Pinpoint the cell where the given text exists, returning its [x, y] midpoint coordinate. 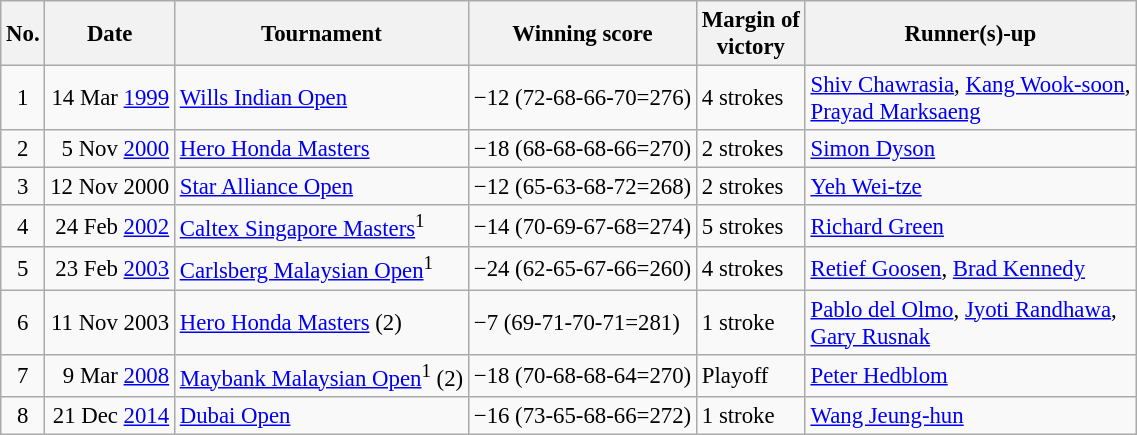
Pablo del Olmo, Jyoti Randhawa, Gary Rusnak [970, 322]
Wang Jeung-hun [970, 415]
Peter Hedblom [970, 375]
11 Nov 2003 [110, 322]
−12 (72-68-66-70=276) [582, 98]
Shiv Chawrasia, Kang Wook-soon, Prayad Marksaeng [970, 98]
Wills Indian Open [321, 98]
7 [23, 375]
No. [23, 34]
Winning score [582, 34]
−24 (62-65-67-66=260) [582, 269]
−12 (65-63-68-72=268) [582, 187]
Maybank Malaysian Open1 (2) [321, 375]
24 Feb 2002 [110, 226]
Simon Dyson [970, 149]
5 strokes [750, 226]
8 [23, 415]
12 Nov 2000 [110, 187]
2 [23, 149]
Dubai Open [321, 415]
Caltex Singapore Masters1 [321, 226]
Hero Honda Masters (2) [321, 322]
Carlsberg Malaysian Open1 [321, 269]
Yeh Wei-tze [970, 187]
1 [23, 98]
3 [23, 187]
Margin ofvictory [750, 34]
9 Mar 2008 [110, 375]
−14 (70-69-67-68=274) [582, 226]
4 [23, 226]
5 [23, 269]
Retief Goosen, Brad Kennedy [970, 269]
−16 (73-65-68-66=272) [582, 415]
6 [23, 322]
Runner(s)-up [970, 34]
−18 (70-68-68-64=270) [582, 375]
Richard Green [970, 226]
5 Nov 2000 [110, 149]
−18 (68-68-68-66=270) [582, 149]
21 Dec 2014 [110, 415]
Star Alliance Open [321, 187]
Playoff [750, 375]
Tournament [321, 34]
14 Mar 1999 [110, 98]
23 Feb 2003 [110, 269]
Date [110, 34]
Hero Honda Masters [321, 149]
−7 (69-71-70-71=281) [582, 322]
